From the cell containing the given text, extract its center point as (X, Y) coordinate. 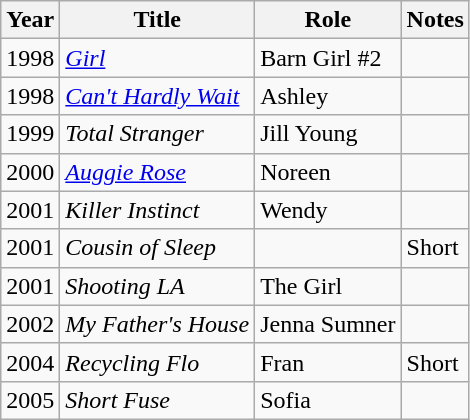
Total Stranger (158, 134)
Role (328, 20)
Short Fuse (158, 400)
Sofia (328, 400)
Wendy (328, 210)
Ashley (328, 96)
Shooting LA (158, 286)
2002 (30, 324)
2000 (30, 172)
Can't Hardly Wait (158, 96)
The Girl (328, 286)
Recycling Flo (158, 362)
Fran (328, 362)
Killer Instinct (158, 210)
Auggie Rose (158, 172)
2005 (30, 400)
My Father's House (158, 324)
Noreen (328, 172)
Girl (158, 58)
Cousin of Sleep (158, 248)
Barn Girl #2 (328, 58)
Title (158, 20)
Jill Young (328, 134)
2004 (30, 362)
1999 (30, 134)
Notes (435, 20)
Jenna Sumner (328, 324)
Year (30, 20)
